Capture the cell that displays the provided text and extract its (X, Y) central coordinate. 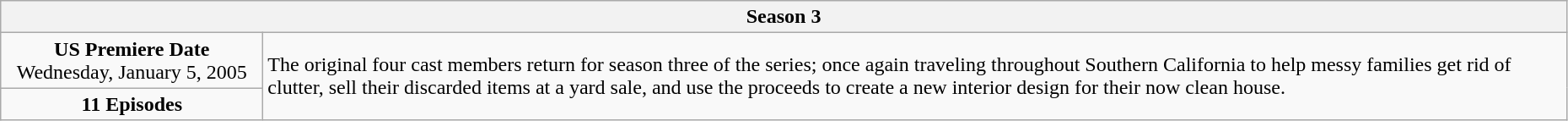
US Premiere DateWednesday, January 5, 2005 (132, 61)
Season 3 (784, 17)
11 Episodes (132, 104)
